Return the [X, Y] coordinate for the center point of the cell that contains the specified text.  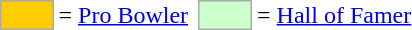
= Pro Bowler [124, 15]
